From the cell containing the given text, extract its center point as (x, y) coordinate. 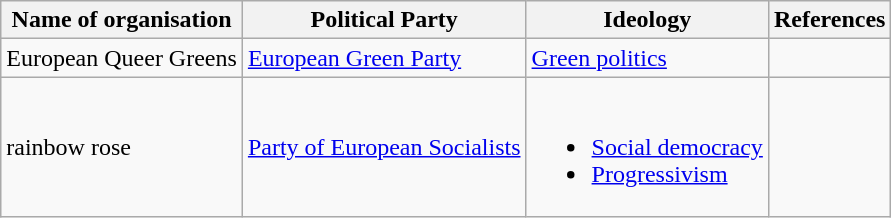
References (830, 20)
Name of organisation (122, 20)
Political Party (384, 20)
Ideology (647, 20)
Social democracyProgressivism (647, 147)
Party of European Socialists (384, 147)
European Queer Greens (122, 58)
European Green Party (384, 58)
rainbow rose (122, 147)
Green politics (647, 58)
